Pinpoint the cell where the given text exists, returning its (x, y) midpoint coordinate. 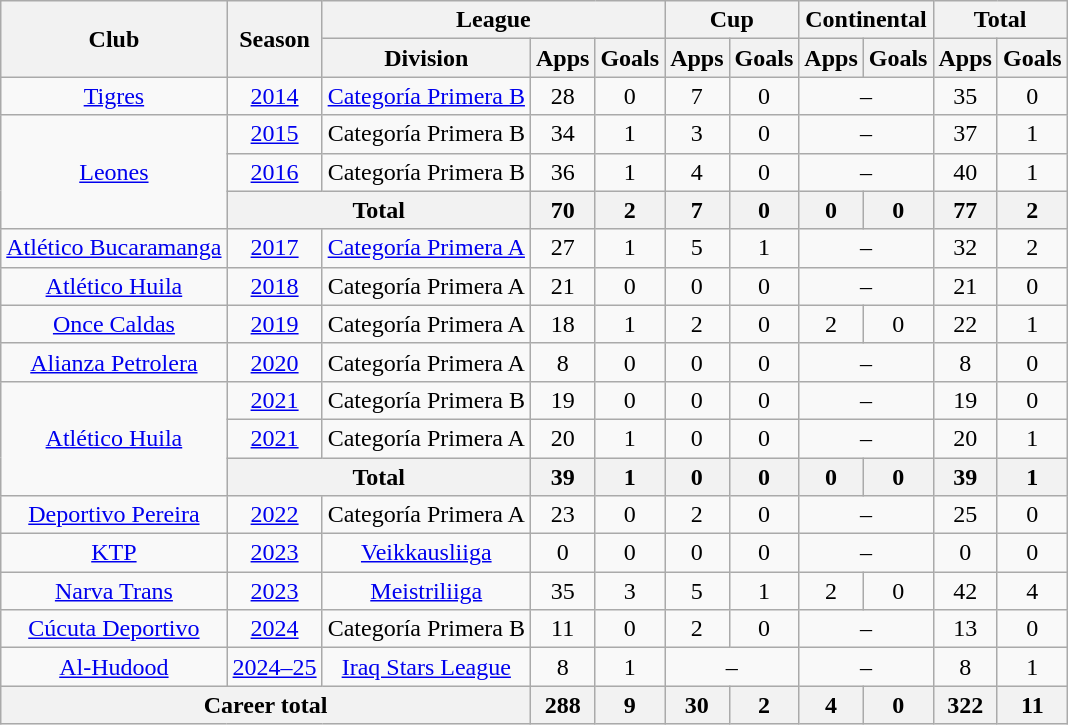
2019 (274, 324)
32 (965, 248)
2020 (274, 362)
Deportivo Pereira (114, 515)
322 (965, 705)
37 (965, 134)
77 (965, 210)
18 (562, 324)
27 (562, 248)
23 (562, 515)
2017 (274, 248)
Cup (732, 20)
Club (114, 39)
Division (426, 58)
34 (562, 134)
Atlético Bucaramanga (114, 248)
2018 (274, 286)
Alianza Petrolera (114, 362)
Continental (866, 20)
League (494, 20)
36 (562, 172)
Career total (266, 705)
Leones (114, 172)
2014 (274, 96)
25 (965, 515)
Iraq Stars League (426, 667)
Narva Trans (114, 591)
Cúcuta Deportivo (114, 629)
2022 (274, 515)
2015 (274, 134)
KTP (114, 553)
Veikkausliiga (426, 553)
2016 (274, 172)
Meistriliiga (426, 591)
42 (965, 591)
288 (562, 705)
2024–25 (274, 667)
22 (965, 324)
28 (562, 96)
70 (562, 210)
30 (697, 705)
9 (630, 705)
Tigres (114, 96)
Al-Hudood (114, 667)
Season (274, 39)
Once Caldas (114, 324)
13 (965, 629)
2024 (274, 629)
40 (965, 172)
